Locate the cell with the specified text and output its [x, y] center coordinate. 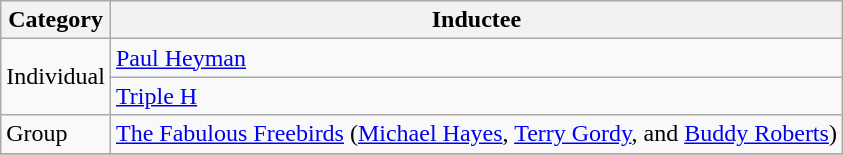
Category [56, 20]
Inductee [476, 20]
Triple H [476, 96]
Individual [56, 77]
The Fabulous Freebirds (Michael Hayes, Terry Gordy, and Buddy Roberts) [476, 134]
Paul Heyman [476, 58]
Group [56, 134]
